Detect which cell encompasses the target text, then output its (X, Y) center coordinate. 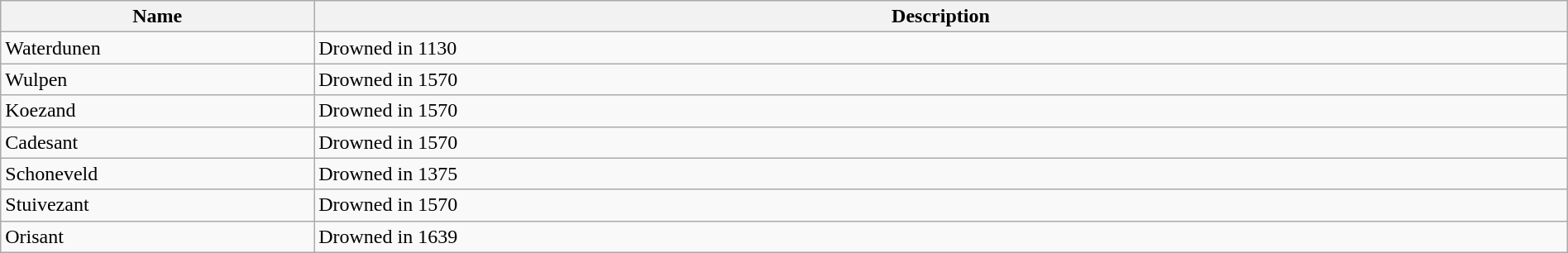
Waterdunen (157, 48)
Drowned in 1375 (941, 174)
Name (157, 17)
Cadesant (157, 142)
Orisant (157, 236)
Description (941, 17)
Stuivezant (157, 205)
Schoneveld (157, 174)
Koezand (157, 111)
Drowned in 1639 (941, 236)
Wulpen (157, 79)
Drowned in 1130 (941, 48)
